Return the [x, y] coordinate for the center point of the cell that contains the specified text.  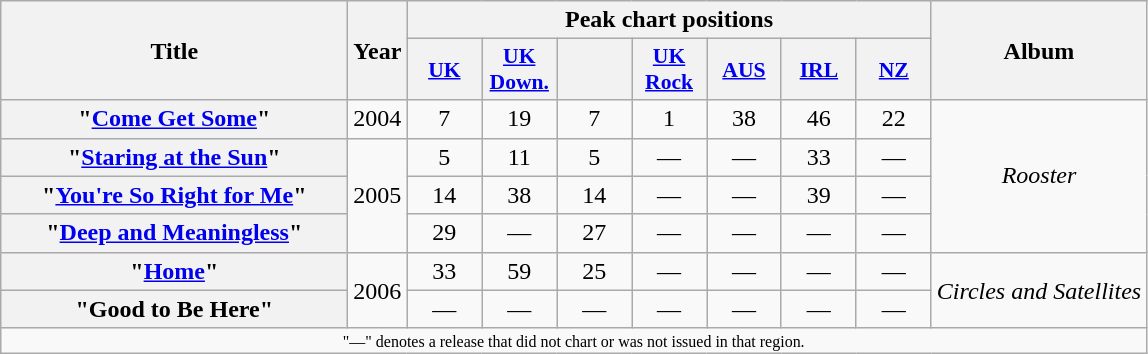
39 [818, 195]
Peak chart positions [669, 20]
"Deep and Meaningless" [174, 233]
Rooster [1038, 176]
46 [818, 119]
25 [594, 271]
22 [894, 119]
NZ [894, 70]
"Home" [174, 271]
"Come Get Some" [174, 119]
"—" denotes a release that did not chart or was not issued in that region. [574, 340]
Title [174, 50]
19 [520, 119]
"Staring at the Sun" [174, 157]
1 [670, 119]
27 [594, 233]
"Good to Be Here" [174, 309]
2006 [378, 290]
UK [444, 70]
"You're So Right for Me" [174, 195]
29 [444, 233]
Album [1038, 50]
2004 [378, 119]
UKRock [670, 70]
IRL [818, 70]
Year [378, 50]
Circles and Satellites [1038, 290]
AUS [744, 70]
UKDown. [520, 70]
11 [520, 157]
59 [520, 271]
2005 [378, 195]
